Search for the cell housing the specified text and yield its (x, y) center coordinate. 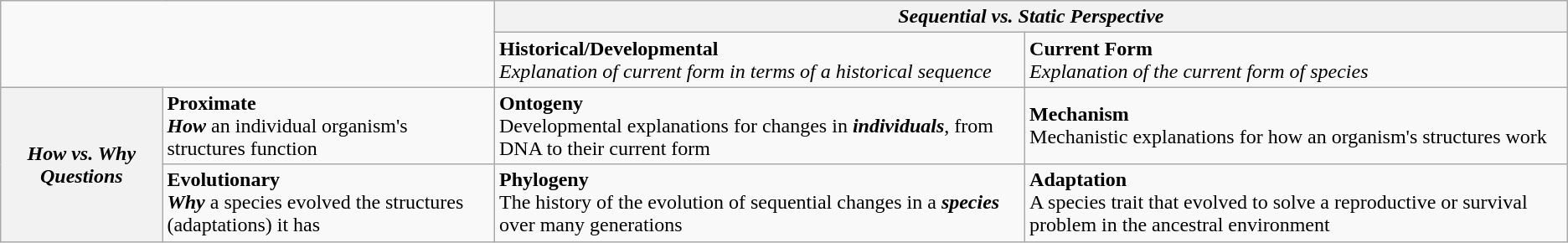
MechanismMechanistic explanations for how an organism's structures work (1297, 126)
EvolutionaryWhy a species evolved the structures (adaptations) it has (328, 203)
PhylogenyThe history of the evolution of sequential changes in a species over many generations (759, 203)
Sequential vs. Static Perspective (1030, 17)
How vs. Why Questions (82, 164)
OntogenyDevelopmental explanations for changes in individuals, from DNA to their current form (759, 126)
ProximateHow an individual organism's structures function (328, 126)
Historical/DevelopmentalExplanation of current form in terms of a historical sequence (759, 60)
AdaptationA species trait that evolved to solve a reproductive or survival problem in the ancestral environment (1297, 203)
Current FormExplanation of the current form of species (1297, 60)
